From the cell containing the given text, extract its center point as (x, y) coordinate. 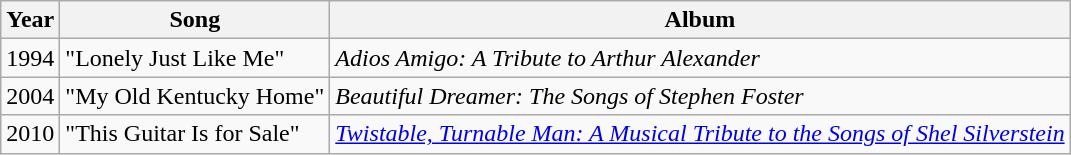
Twistable, Turnable Man: A Musical Tribute to the Songs of Shel Silverstein (700, 134)
Song (195, 20)
2004 (30, 96)
Album (700, 20)
1994 (30, 58)
Beautiful Dreamer: The Songs of Stephen Foster (700, 96)
"My Old Kentucky Home" (195, 96)
Adios Amigo: A Tribute to Arthur Alexander (700, 58)
2010 (30, 134)
"This Guitar Is for Sale" (195, 134)
Year (30, 20)
"Lonely Just Like Me" (195, 58)
